Capture the cell that displays the provided text and extract its [X, Y] central coordinate. 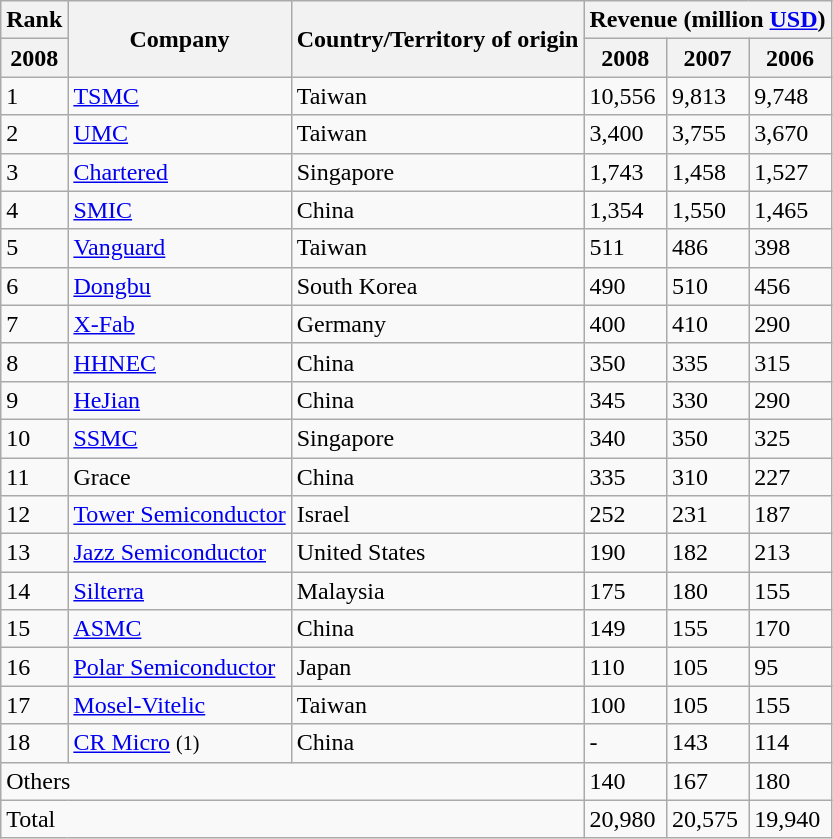
14 [34, 591]
187 [790, 515]
345 [625, 400]
3,400 [625, 134]
ASMC [180, 629]
Mosel-Vitelic [180, 705]
486 [707, 248]
143 [707, 743]
CR Micro (1) [180, 743]
110 [625, 667]
9,748 [790, 96]
Grace [180, 477]
7 [34, 324]
9 [34, 400]
- [625, 743]
490 [625, 286]
HeJian [180, 400]
10 [34, 438]
TSMC [180, 96]
1,354 [625, 210]
3 [34, 172]
Jazz Semiconductor [180, 553]
16 [34, 667]
South Korea [438, 286]
227 [790, 477]
Rank [34, 20]
15 [34, 629]
8 [34, 362]
United States [438, 553]
175 [625, 591]
Israel [438, 515]
1,458 [707, 172]
511 [625, 248]
2007 [707, 58]
340 [625, 438]
Malaysia [438, 591]
20,575 [707, 819]
510 [707, 286]
Tower Semiconductor [180, 515]
Japan [438, 667]
SSMC [180, 438]
400 [625, 324]
170 [790, 629]
13 [34, 553]
Company [180, 39]
1 [34, 96]
19,940 [790, 819]
3,670 [790, 134]
140 [625, 781]
5 [34, 248]
UMC [180, 134]
9,813 [707, 96]
182 [707, 553]
11 [34, 477]
1,465 [790, 210]
Dongbu [180, 286]
SMIC [180, 210]
18 [34, 743]
330 [707, 400]
Germany [438, 324]
456 [790, 286]
Others [292, 781]
Chartered [180, 172]
190 [625, 553]
2 [34, 134]
2006 [790, 58]
149 [625, 629]
12 [34, 515]
167 [707, 781]
3,755 [707, 134]
4 [34, 210]
Revenue (million USD) [708, 20]
Polar Semiconductor [180, 667]
114 [790, 743]
1,550 [707, 210]
X-Fab [180, 324]
Silterra [180, 591]
310 [707, 477]
100 [625, 705]
315 [790, 362]
325 [790, 438]
Country/Territory of origin [438, 39]
95 [790, 667]
213 [790, 553]
10,556 [625, 96]
410 [707, 324]
17 [34, 705]
1,743 [625, 172]
6 [34, 286]
252 [625, 515]
20,980 [625, 819]
398 [790, 248]
231 [707, 515]
HHNEC [180, 362]
Total [292, 819]
1,527 [790, 172]
Vanguard [180, 248]
